Return the [x, y] coordinate for the center point of the cell that contains the specified text.  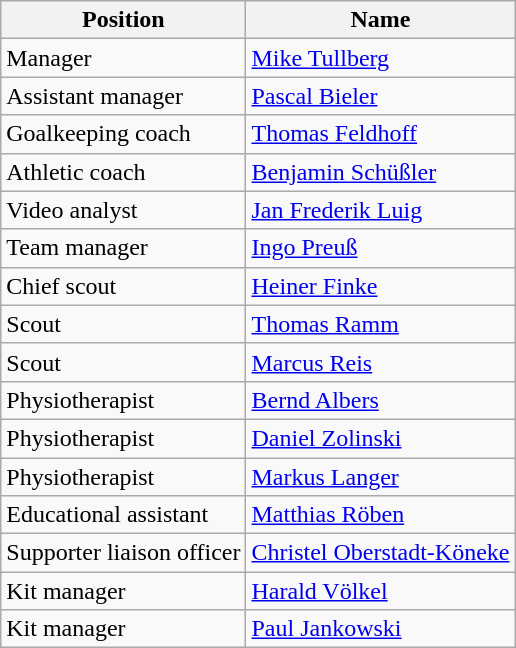
Video analyst [124, 210]
Thomas Feldhoff [380, 134]
Marcus Reis [380, 362]
Daniel Zolinski [380, 438]
Thomas Ramm [380, 324]
Christel Oberstadt-Köneke [380, 553]
Heiner Finke [380, 286]
Bernd Albers [380, 400]
Markus Langer [380, 477]
Mike Tullberg [380, 58]
Jan Frederik Luig [380, 210]
Educational assistant [124, 515]
Goalkeeping coach [124, 134]
Benjamin Schüßler [380, 172]
Manager [124, 58]
Paul Jankowski [380, 629]
Assistant manager [124, 96]
Position [124, 20]
Pascal Bieler [380, 96]
Harald Völkel [380, 591]
Matthias Röben [380, 515]
Ingo Preuß [380, 248]
Chief scout [124, 286]
Name [380, 20]
Athletic coach [124, 172]
Team manager [124, 248]
Supporter liaison officer [124, 553]
